For the text-containing cell, return its midpoint in (x, y) coordinate format. 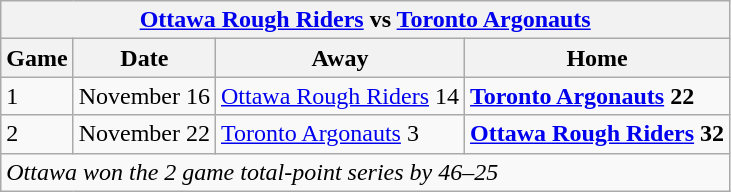
Home (598, 58)
Ottawa won the 2 game total-point series by 46–25 (366, 172)
Toronto Argonauts 22 (598, 96)
Date (144, 58)
2 (37, 134)
Game (37, 58)
November 22 (144, 134)
Toronto Argonauts 3 (340, 134)
Ottawa Rough Riders 14 (340, 96)
1 (37, 96)
November 16 (144, 96)
Away (340, 58)
Ottawa Rough Riders vs Toronto Argonauts (366, 20)
Ottawa Rough Riders 32 (598, 134)
